Locate the cell with the specified text and output its [X, Y] center coordinate. 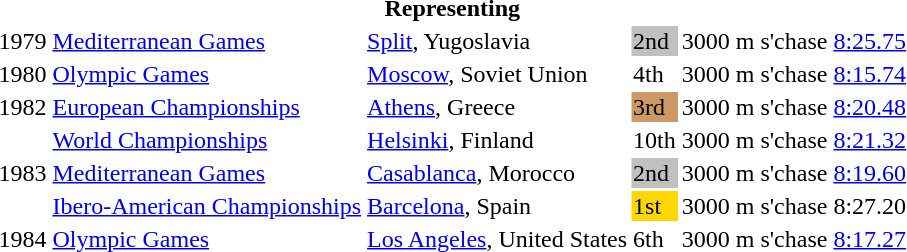
Moscow, Soviet Union [498, 74]
1st [655, 206]
Olympic Games [207, 74]
Casablanca, Morocco [498, 173]
10th [655, 140]
Split, Yugoslavia [498, 41]
Athens, Greece [498, 107]
4th [655, 74]
Barcelona, Spain [498, 206]
World Championships [207, 140]
3rd [655, 107]
Ibero-American Championships [207, 206]
European Championships [207, 107]
Helsinki, Finland [498, 140]
